Locate the cell with the specified text and output its [x, y] center coordinate. 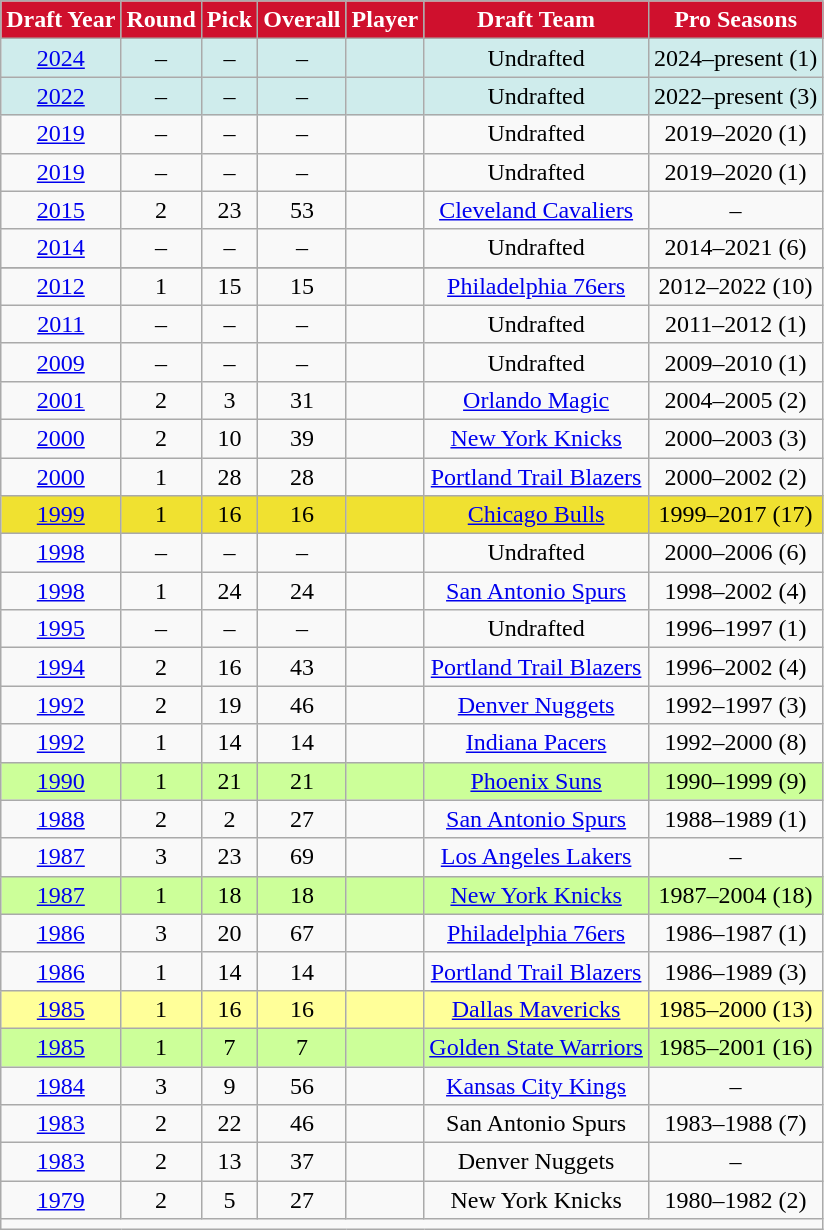
1992–2000 (8) [735, 743]
13 [229, 1162]
2004–2005 (2) [735, 400]
1994 [61, 667]
2001 [61, 400]
1990–1999 (9) [735, 781]
Draft Team [536, 20]
Overall [302, 20]
2015 [61, 210]
2024 [61, 58]
1985–2001 (16) [735, 1047]
2022–present (3) [735, 96]
1986–1989 (3) [735, 971]
1985–2000 (13) [735, 1009]
Round [161, 20]
Dallas Mavericks [536, 1009]
2000–2003 (3) [735, 438]
1996–1997 (1) [735, 629]
1979 [61, 1200]
Pick [229, 20]
Orlando Magic [536, 400]
2009 [61, 362]
1999–2017 (17) [735, 515]
20 [229, 933]
1987–2004 (18) [735, 895]
2011–2012 (1) [735, 324]
2024–present (1) [735, 58]
53 [302, 210]
9 [229, 1085]
2012–2022 (10) [735, 286]
Pro Seasons [735, 20]
1980–1982 (2) [735, 1200]
37 [302, 1162]
2009–2010 (1) [735, 362]
10 [229, 438]
1984 [61, 1085]
39 [302, 438]
Cleveland Cavaliers [536, 210]
Chicago Bulls [536, 515]
5 [229, 1200]
43 [302, 667]
2014 [61, 248]
69 [302, 857]
22 [229, 1124]
31 [302, 400]
1998–2002 (4) [735, 591]
2012 [61, 286]
1988–1989 (1) [735, 819]
Los Angeles Lakers [536, 857]
1995 [61, 629]
1988 [61, 819]
2022 [61, 96]
56 [302, 1085]
1990 [61, 781]
Kansas City Kings [536, 1085]
67 [302, 933]
19 [229, 705]
Player [385, 20]
2000–2006 (6) [735, 553]
1986–1987 (1) [735, 933]
1983–1988 (7) [735, 1124]
1996–2002 (4) [735, 667]
Draft Year [61, 20]
Phoenix Suns [536, 781]
1999 [61, 515]
Golden State Warriors [536, 1047]
2014–2021 (6) [735, 248]
1992–1997 (3) [735, 705]
2000–2002 (2) [735, 477]
Indiana Pacers [536, 743]
2011 [61, 324]
